Search for the cell housing the specified text and yield its (X, Y) center coordinate. 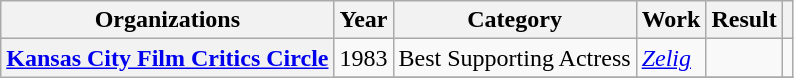
Zelig (671, 58)
Kansas City Film Critics Circle (168, 58)
Organizations (168, 20)
Year (364, 20)
Result (744, 20)
Best Supporting Actress (514, 58)
1983 (364, 58)
Work (671, 20)
Category (514, 20)
